From the cell containing the given text, extract its center point as (X, Y) coordinate. 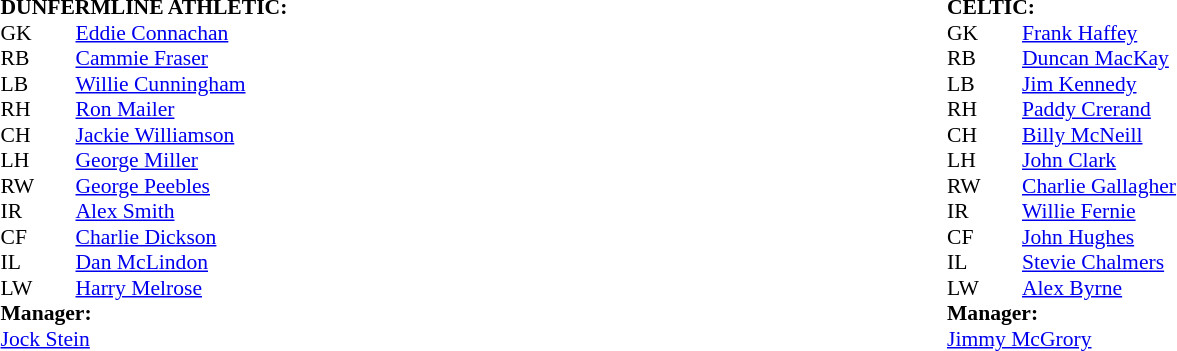
Jackie Williamson (182, 135)
Alex Byrne (1099, 288)
Frank Haffey (1099, 33)
Stevie Chalmers (1099, 263)
Charlie Dickson (182, 237)
Paddy Crerand (1099, 109)
Dan McLindon (182, 263)
George Peebles (182, 186)
Ron Mailer (182, 109)
John Hughes (1099, 237)
Charlie Gallagher (1099, 186)
Cammie Fraser (182, 59)
George Miller (182, 161)
Willie Fernie (1099, 211)
John Clark (1099, 161)
Harry Melrose (182, 288)
Willie Cunningham (182, 84)
Duncan MacKay (1099, 59)
Jim Kennedy (1099, 84)
Alex Smith (182, 211)
Billy McNeill (1099, 135)
Eddie Connachan (182, 33)
